Detect which cell encompasses the target text, then output its [X, Y] center coordinate. 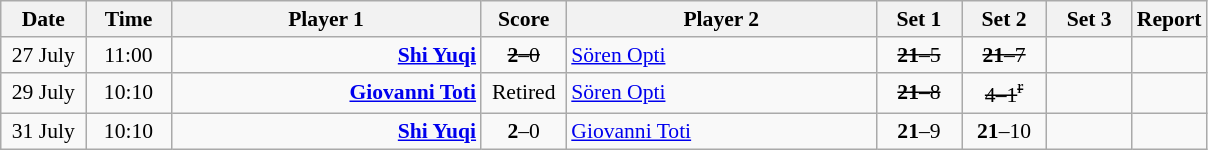
Time [128, 19]
21–9 [918, 132]
Set 2 [1004, 19]
11:00 [128, 55]
31 July [44, 132]
4–1r [1004, 92]
Set 1 [918, 19]
21–8 [918, 92]
21–10 [1004, 132]
21–5 [918, 55]
29 July [44, 92]
27 July [44, 55]
Report [1170, 19]
Score [524, 19]
Date [44, 19]
Player 2 [721, 19]
Player 1 [326, 19]
21–7 [1004, 55]
Retired [524, 92]
Set 3 [1090, 19]
